Scan for the cell matching the given text and deliver its (x, y) coordinate at center. 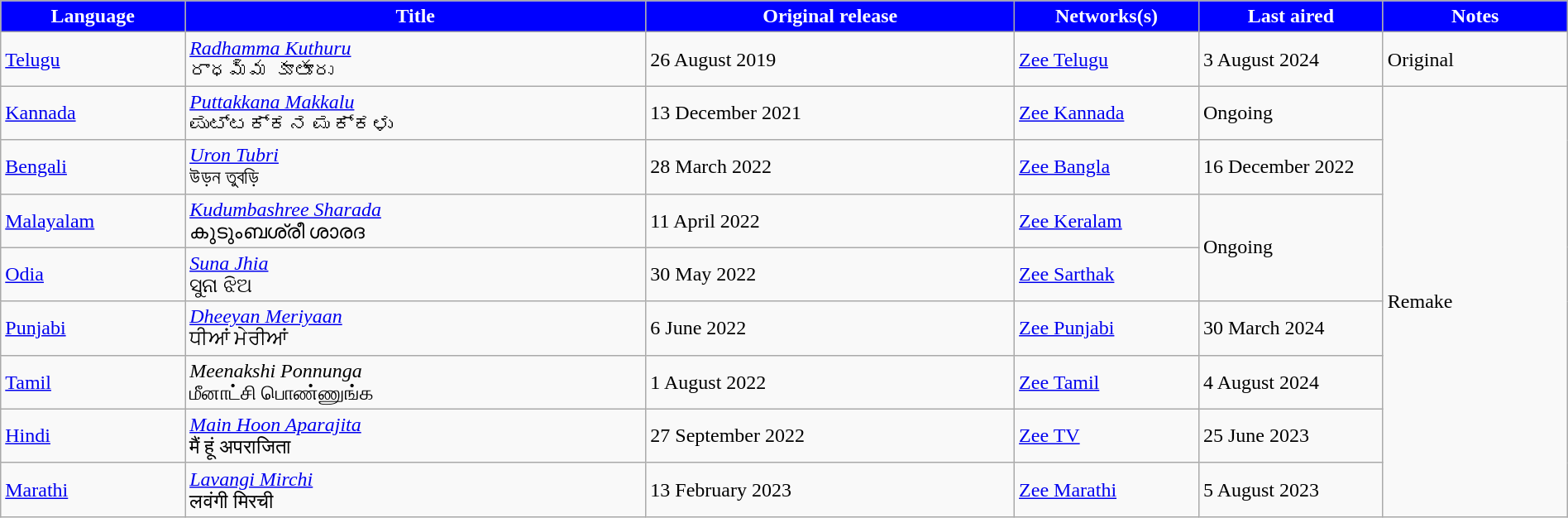
Meenakshi Ponnunga மீனாட்சி பொண்ணுங்க (415, 382)
Kannada (93, 113)
Networks(s) (1107, 17)
Original release (830, 17)
30 March 2024 (1290, 328)
Language (93, 17)
Malayalam (93, 220)
13 February 2023 (830, 490)
Notes (1475, 17)
Zee Telugu (1107, 60)
Zee Keralam (1107, 220)
Suna Jhia ସୁନା ଝିଅ (415, 275)
5 August 2023 (1290, 490)
3 August 2024 (1290, 60)
Remake (1475, 301)
Tamil (93, 382)
Zee Bangla (1107, 167)
Original (1475, 60)
Main Hoon Aparajita मैं हूं अपराजिता (415, 435)
Dheeyan Meriyaan ਧੀਆਂ ਮੇਰੀਆਂ (415, 328)
Zee Kannada (1107, 113)
Last aired (1290, 17)
25 June 2023 (1290, 435)
Zee Marathi (1107, 490)
26 August 2019 (830, 60)
Title (415, 17)
Zee TV (1107, 435)
Zee Tamil (1107, 382)
11 April 2022 (830, 220)
Puttakkana Makkalu ಪುಟ್ಟಕ್ಕನ ಮಕ್ಕಳು (415, 113)
1 August 2022 (830, 382)
Marathi (93, 490)
Telugu (93, 60)
27 September 2022 (830, 435)
Hindi (93, 435)
6 June 2022 (830, 328)
28 March 2022 (830, 167)
Zee Punjabi (1107, 328)
13 December 2021 (830, 113)
16 December 2022 (1290, 167)
Uron Tubri উড়ন তুবড়ি (415, 167)
Lavangi Mirchi लवंगी मिरची (415, 490)
Radhamma Kuthuru రాధమ్మ కూతూరు (415, 60)
4 August 2024 (1290, 382)
Bengali (93, 167)
Odia (93, 275)
30 May 2022 (830, 275)
Zee Sarthak (1107, 275)
Punjabi (93, 328)
Kudumbashree Sharada കുടുംബശ്രീ ശാരദ (415, 220)
